Provide the (X, Y) coordinate of the cell's center where the given text is located.  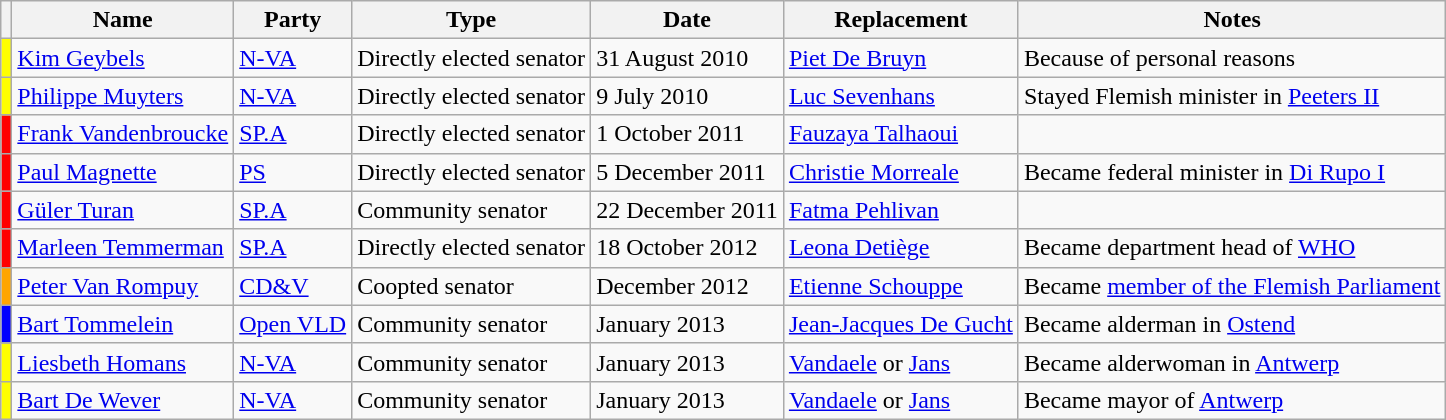
1 October 2011 (688, 134)
Notes (1232, 20)
Became department head of WHO (1232, 248)
Bart Tommelein (123, 324)
Coopted senator (472, 286)
5 December 2011 (688, 172)
Date (688, 20)
PS (293, 172)
Paul Magnette (123, 172)
Became mayor of Antwerp (1232, 400)
Type (472, 20)
CD&V (293, 286)
Became federal minister in Di Rupo I (1232, 172)
Marleen Temmerman (123, 248)
Jean-Jacques De Gucht (900, 324)
Luc Sevenhans (900, 96)
Frank Vandenbroucke (123, 134)
22 December 2011 (688, 210)
Liesbeth Homans (123, 362)
18 October 2012 (688, 248)
Stayed Flemish minister in Peeters II (1232, 96)
Name (123, 20)
Because of personal reasons (1232, 58)
Became member of the Flemish Parliament (1232, 286)
Philippe Muyters (123, 96)
Replacement (900, 20)
Fauzaya Talhaoui (900, 134)
Güler Turan (123, 210)
Fatma Pehlivan (900, 210)
Etienne Schouppe (900, 286)
Kim Geybels (123, 58)
Open VLD (293, 324)
Leona Detiège (900, 248)
Christie Morreale (900, 172)
Party (293, 20)
Became alderwoman in Antwerp (1232, 362)
Bart De Wever (123, 400)
December 2012 (688, 286)
Piet De Bruyn (900, 58)
Peter Van Rompuy (123, 286)
Became alderman in Ostend (1232, 324)
9 July 2010 (688, 96)
31 August 2010 (688, 58)
